Detect which cell encompasses the target text, then output its [x, y] center coordinate. 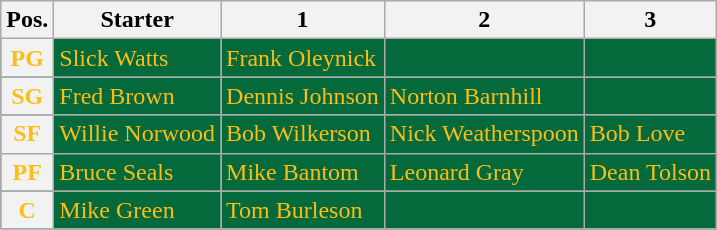
Dean Tolson [650, 172]
Nick Weatherspoon [484, 134]
2 [484, 20]
Bruce Seals [138, 172]
Starter [138, 20]
Bob Wilkerson [303, 134]
Fred Brown [138, 96]
C [28, 210]
PG [28, 58]
Dennis Johnson [303, 96]
Bob Love [650, 134]
Norton Barnhill [484, 96]
3 [650, 20]
Frank Oleynick [303, 58]
Leonard Gray [484, 172]
1 [303, 20]
Tom Burleson [303, 210]
Willie Norwood [138, 134]
Mike Bantom [303, 172]
Pos. [28, 20]
Slick Watts [138, 58]
SG [28, 96]
PF [28, 172]
SF [28, 134]
Mike Green [138, 210]
